Scan for the cell matching the given text and deliver its [x, y] coordinate at center. 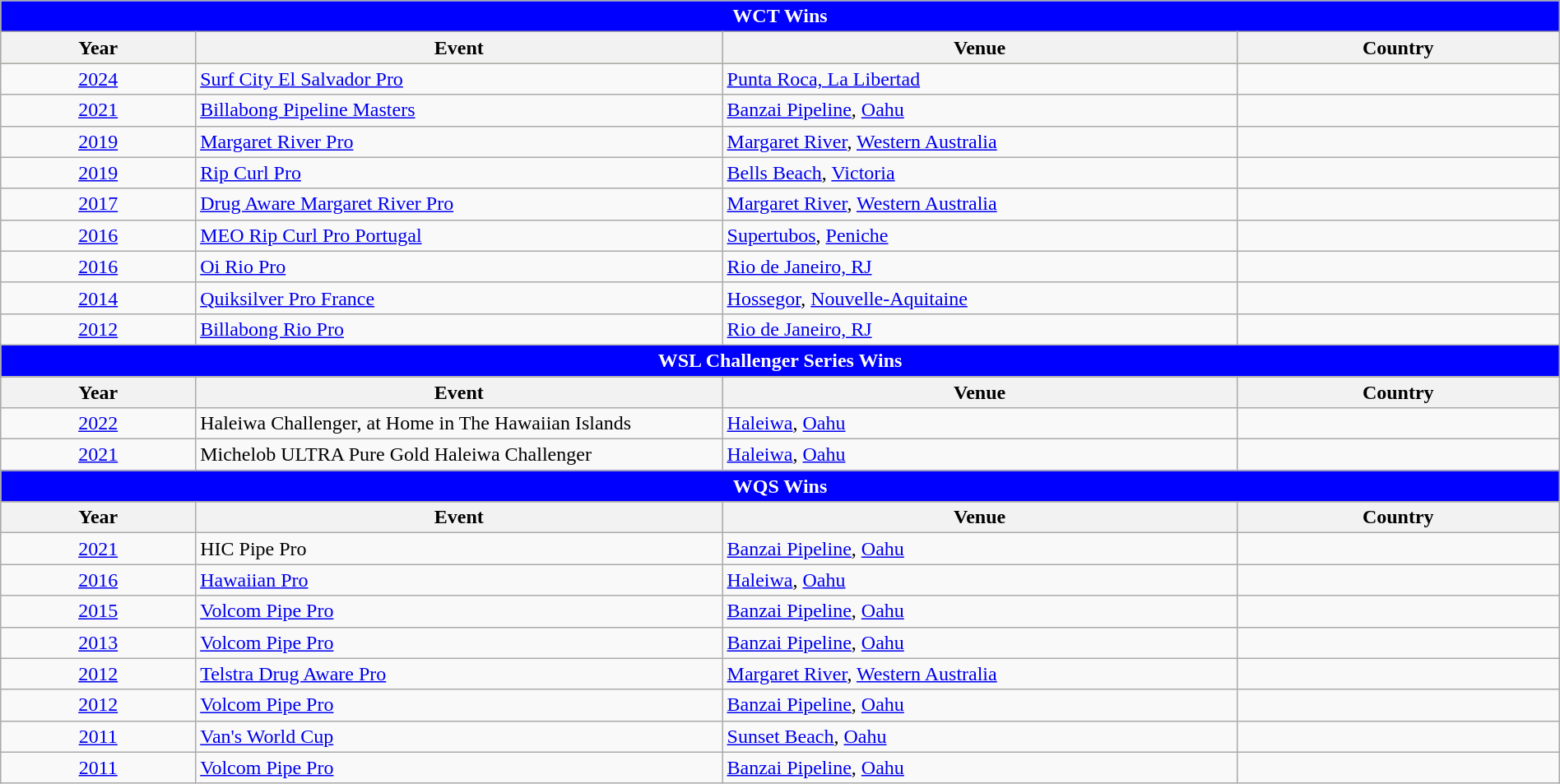
WSL Challenger Series Wins [780, 360]
Margaret River Pro [459, 141]
Hawaiian Pro [459, 580]
Oi Rio Pro [459, 267]
2014 [99, 298]
MEO Rip Curl Pro Portugal [459, 235]
Quiksilver Pro France [459, 298]
Bells Beach, Victoria [979, 173]
Punta Roca, La Libertad [979, 79]
2015 [99, 611]
Drug Aware Margaret River Pro [459, 204]
Sunset Beach, Oahu [979, 736]
Hossegor, Nouvelle-Aquitaine [979, 298]
2022 [99, 424]
WCT Wins [780, 16]
Haleiwa Challenger, at Home in The Hawaiian Islands [459, 424]
Van's World Cup [459, 736]
Billabong Rio Pro [459, 329]
WQS Wins [780, 486]
Surf City El Salvador Pro [459, 79]
Billabong Pipeline Masters [459, 110]
2017 [99, 204]
2024 [99, 79]
Rip Curl Pro [459, 173]
Supertubos, Peniche [979, 235]
HIC Pipe Pro [459, 549]
Telstra Drug Aware Pro [459, 674]
Michelob ULTRA Pure Gold Haleiwa Challenger [459, 455]
2013 [99, 643]
